Determine the (x, y) coordinate at the center of the cell enclosing the given text.  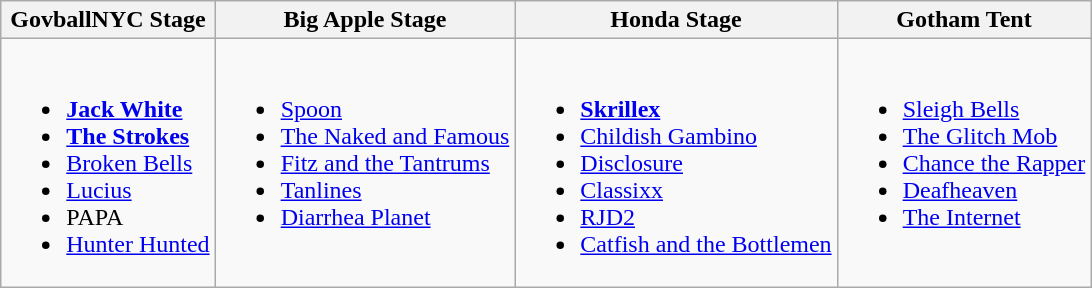
SkrillexChildish GambinoDisclosureClassixxRJD2Catfish and the Bottlemen (676, 163)
GovballNYC Stage (108, 20)
Gotham Tent (964, 20)
Big Apple Stage (365, 20)
Sleigh BellsThe Glitch MobChance the RapperDeafheavenThe Internet (964, 163)
Jack WhiteThe StrokesBroken BellsLuciusPAPAHunter Hunted (108, 163)
SpoonThe Naked and FamousFitz and the TantrumsTanlinesDiarrhea Planet (365, 163)
Honda Stage (676, 20)
